Search for the cell housing the specified text and yield its [x, y] center coordinate. 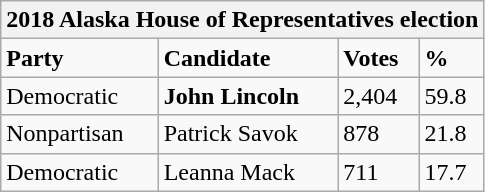
2,404 [378, 96]
% [452, 58]
Nonpartisan [80, 134]
878 [378, 134]
Votes [378, 58]
Party [80, 58]
Candidate [248, 58]
59.8 [452, 96]
21.8 [452, 134]
17.7 [452, 172]
2018 Alaska House of Representatives election [242, 20]
John Lincoln [248, 96]
711 [378, 172]
Patrick Savok [248, 134]
Leanna Mack [248, 172]
